Return (X, Y) of the center of cell containing provided text 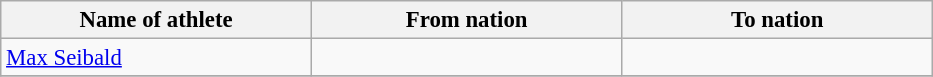
To nation (778, 20)
Max Seibald (156, 58)
Name of athlete (156, 20)
From nation (466, 20)
